Provide the [X, Y] coordinate of the cell's center where the given text is located.  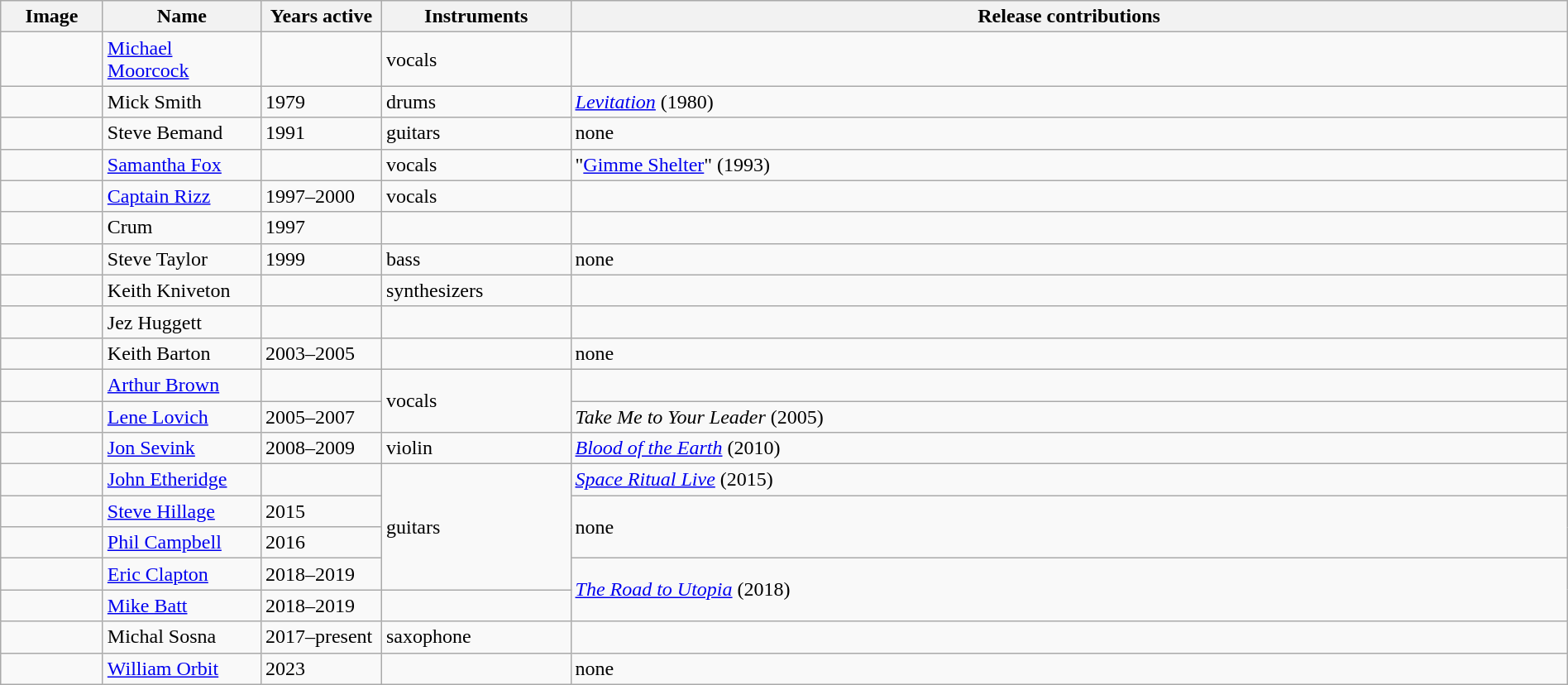
violin [476, 448]
Captain Rizz [182, 196]
Keith Kniveton [182, 290]
2016 [321, 543]
Name [182, 17]
bass [476, 259]
1999 [321, 259]
Samantha Fox [182, 165]
1991 [321, 133]
Years active [321, 17]
Jon Sevink [182, 448]
Image [52, 17]
Michal Sosna [182, 637]
2005–2007 [321, 416]
Mick Smith [182, 102]
2003–2005 [321, 353]
John Etheridge [182, 480]
Michael Moorcock [182, 60]
2017–present [321, 637]
Steve Bemand [182, 133]
synthesizers [476, 290]
Mike Batt [182, 606]
The Road to Utopia (2018) [1068, 590]
2015 [321, 511]
William Orbit [182, 668]
Lene Lovich [182, 416]
Instruments [476, 17]
Release contributions [1068, 17]
1979 [321, 102]
Arthur Brown [182, 385]
Take Me to Your Leader (2005) [1068, 416]
Jez Huggett [182, 322]
2008–2009 [321, 448]
Levitation (1980) [1068, 102]
Crum [182, 228]
Steve Taylor [182, 259]
"Gimme Shelter" (1993) [1068, 165]
1997 [321, 228]
drums [476, 102]
Space Ritual Live (2015) [1068, 480]
1997–2000 [321, 196]
Blood of the Earth (2010) [1068, 448]
Eric Clapton [182, 574]
Steve Hillage [182, 511]
Keith Barton [182, 353]
saxophone [476, 637]
Phil Campbell [182, 543]
2023 [321, 668]
